Identify which cell holds the provided text, then report its (x, y) central coordinate. 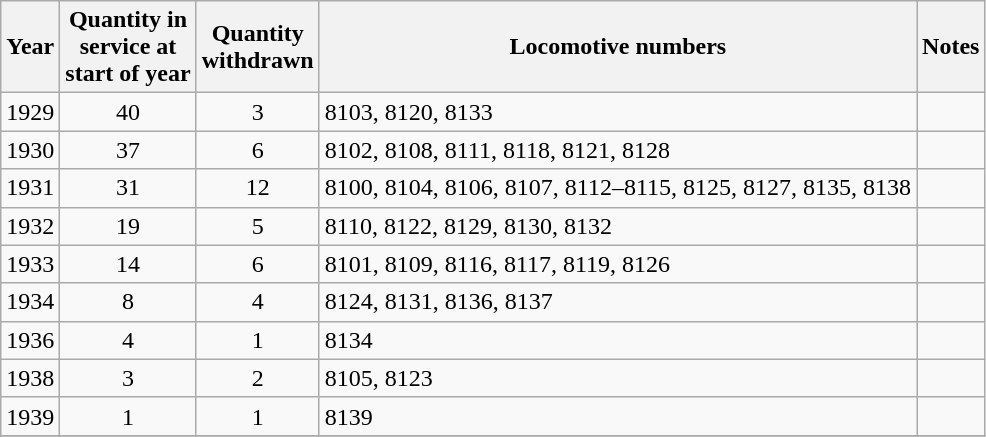
37 (128, 150)
1929 (30, 112)
8103, 8120, 8133 (618, 112)
8105, 8123 (618, 378)
19 (128, 226)
1931 (30, 188)
8134 (618, 340)
1939 (30, 416)
Quantitywithdrawn (258, 47)
12 (258, 188)
40 (128, 112)
14 (128, 264)
1930 (30, 150)
Locomotive numbers (618, 47)
1936 (30, 340)
1934 (30, 302)
1933 (30, 264)
8110, 8122, 8129, 8130, 8132 (618, 226)
8124, 8131, 8136, 8137 (618, 302)
1938 (30, 378)
8 (128, 302)
Quantity inservice atstart of year (128, 47)
5 (258, 226)
8101, 8109, 8116, 8117, 8119, 8126 (618, 264)
1932 (30, 226)
2 (258, 378)
8139 (618, 416)
8102, 8108, 8111, 8118, 8121, 8128 (618, 150)
Year (30, 47)
Notes (951, 47)
8100, 8104, 8106, 8107, 8112–8115, 8125, 8127, 8135, 8138 (618, 188)
31 (128, 188)
